Find where the given text appears and provide that cell's center as (X, Y) coordinate. 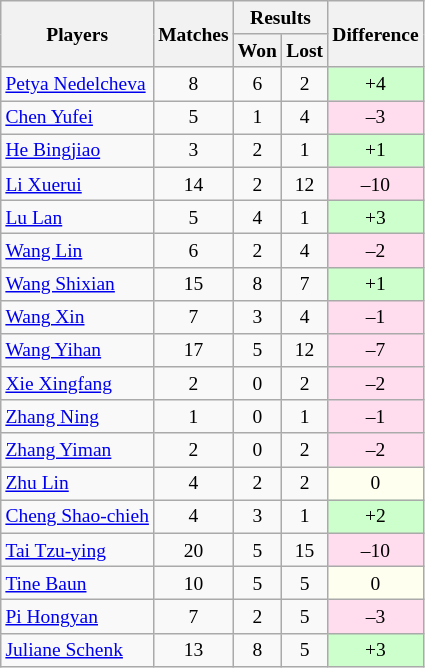
10 (194, 584)
Players (78, 34)
–7 (376, 350)
Cheng Shao-chieh (78, 516)
Wang Xin (78, 316)
Wang Yihan (78, 350)
13 (194, 650)
Tai Tzu-ying (78, 550)
Zhang Ning (78, 416)
Won (257, 50)
Zhang Yiman (78, 450)
Petya Nedelcheva (78, 84)
Tine Baun (78, 584)
Matches (194, 34)
Wang Lin (78, 250)
Li Xuerui (78, 184)
20 (194, 550)
Difference (376, 34)
He Bingjiao (78, 150)
Pi Hongyan (78, 616)
+2 (376, 516)
Lost (305, 50)
Results (280, 18)
17 (194, 350)
14 (194, 184)
Juliane Schenk (78, 650)
Lu Lan (78, 216)
Chen Yufei (78, 118)
Zhu Lin (78, 484)
+4 (376, 84)
Xie Xingfang (78, 384)
Wang Shixian (78, 284)
